Determine the [X, Y] coordinate at the center of the cell enclosing the given text.  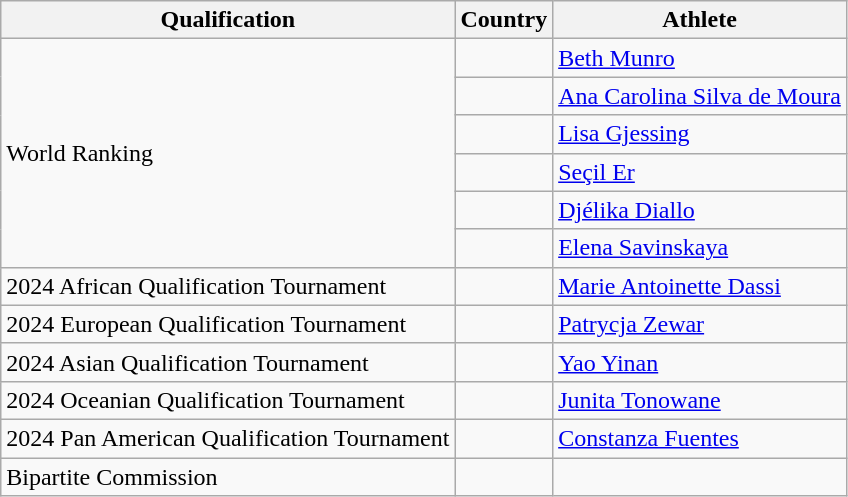
Constanza Fuentes [700, 438]
Marie Antoinette Dassi [700, 286]
Lisa Gjessing [700, 134]
2024 European Qualification Tournament [228, 324]
Patrycja Zewar [700, 324]
2024 African Qualification Tournament [228, 286]
2024 Oceanian Qualification Tournament [228, 400]
2024 Asian Qualification Tournament [228, 362]
Seçil Er [700, 172]
World Ranking [228, 153]
Junita Tonowane [700, 400]
Athlete [700, 20]
Qualification [228, 20]
Ana Carolina Silva de Moura [700, 96]
Yao Yinan [700, 362]
2024 Pan American Qualification Tournament [228, 438]
Bipartite Commission [228, 477]
Beth Munro [700, 58]
Elena Savinskaya [700, 248]
Country [504, 20]
Djélika Diallo [700, 210]
